From the cell containing the given text, extract its center point as [X, Y] coordinate. 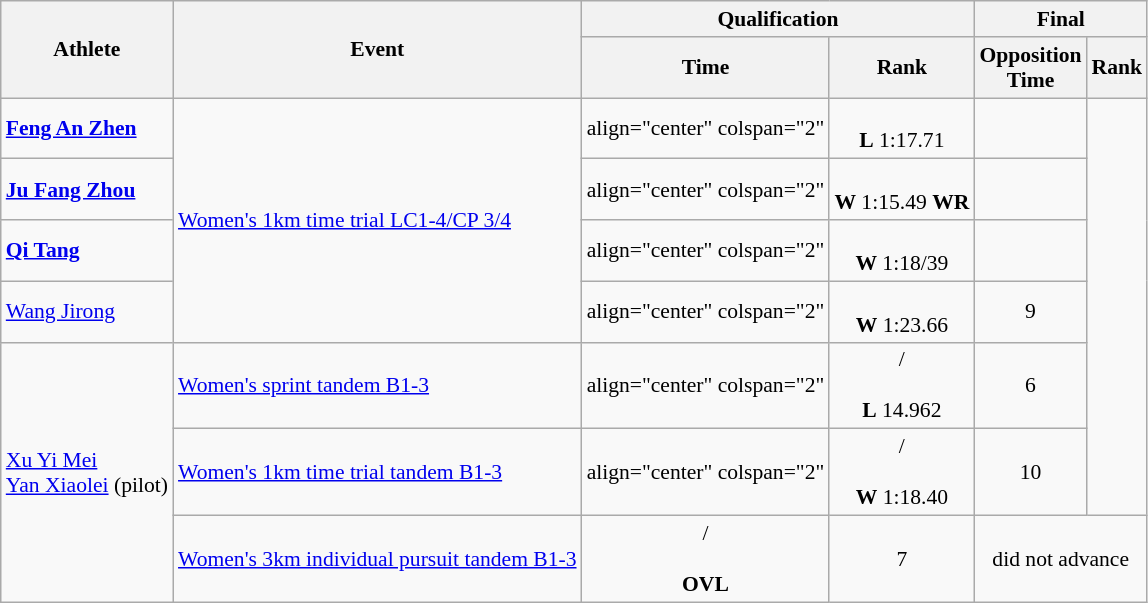
W 1:23.66 [902, 312]
7 [902, 560]
Feng An Zhen [87, 128]
Women's 1km time trial LC1-4/CP 3/4 [378, 220]
/ OVL [706, 560]
Wang Jirong [87, 312]
10 [1030, 472]
9 [1030, 312]
W 1:15.49 WR [902, 190]
/ L 14.962 [902, 386]
Event [378, 50]
Xu Yi Mei Yan Xiaolei (pilot) [87, 472]
L 1:17.71 [902, 128]
Final [1060, 19]
Qi Tang [87, 250]
Women's sprint tandem B1-3 [378, 386]
did not advance [1060, 560]
Time [706, 68]
6 [1030, 386]
Women's 1km time trial tandem B1-3 [378, 472]
Women's 3km individual pursuit tandem B1-3 [378, 560]
OppositionTime [1030, 68]
W 1:18/39 [902, 250]
Qualification [778, 19]
Ju Fang Zhou [87, 190]
/ W 1:18.40 [902, 472]
Athlete [87, 50]
